Scan for the cell matching the given text and deliver its (X, Y) coordinate at center. 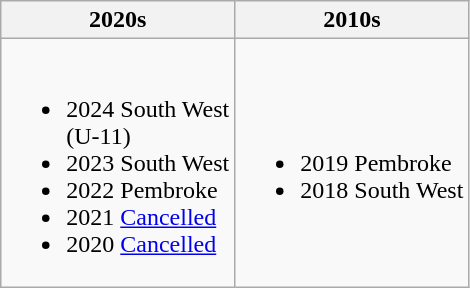
2010s (352, 20)
2024 South West(U-11)2023 South West2022 Pembroke2021 Cancelled2020 Cancelled (118, 163)
2020s (118, 20)
2019 Pembroke2018 South West (352, 163)
